Identify which cell holds the provided text, then report its [x, y] central coordinate. 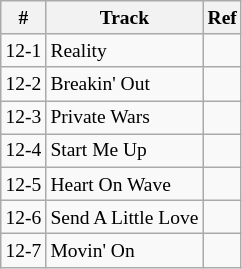
Breakin' Out [124, 84]
Private Wars [124, 118]
12-4 [24, 150]
# [24, 18]
Track [124, 18]
12-7 [24, 250]
Ref [222, 18]
Reality [124, 50]
Movin' On [124, 250]
12-1 [24, 50]
Send A Little Love [124, 216]
12-2 [24, 84]
Heart On Wave [124, 184]
12-5 [24, 184]
Start Me Up [124, 150]
12-3 [24, 118]
12-6 [24, 216]
